From the cell containing the given text, extract its center point as [X, Y] coordinate. 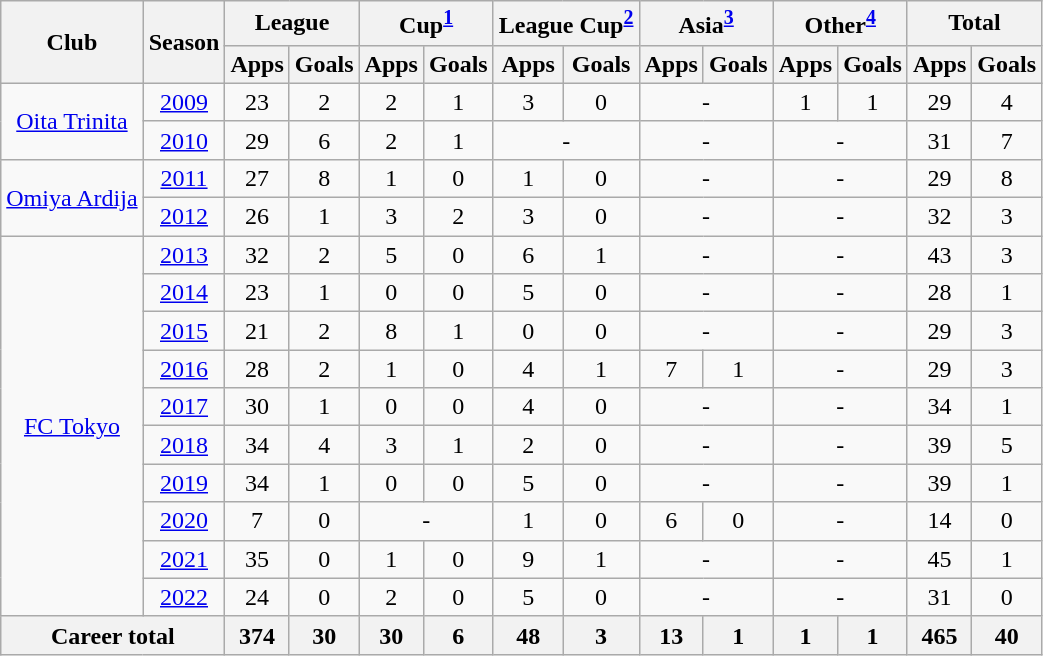
Oita Trinita [72, 121]
2011 [184, 178]
48 [528, 635]
Career total [113, 635]
13 [671, 635]
2014 [184, 293]
Total [974, 24]
League Cup2 [566, 24]
465 [939, 635]
9 [528, 559]
League [292, 24]
2022 [184, 597]
2018 [184, 445]
2017 [184, 407]
2021 [184, 559]
2013 [184, 255]
40 [1007, 635]
45 [939, 559]
43 [939, 255]
2012 [184, 217]
2020 [184, 521]
27 [257, 178]
14 [939, 521]
Asia3 [706, 24]
Club [72, 42]
35 [257, 559]
24 [257, 597]
Cup1 [426, 24]
2010 [184, 140]
21 [257, 331]
Omiya Ardija [72, 197]
Other4 [840, 24]
2016 [184, 369]
2015 [184, 331]
26 [257, 217]
2009 [184, 102]
2019 [184, 483]
Season [184, 42]
FC Tokyo [72, 426]
374 [257, 635]
